Capture the cell that displays the provided text and extract its [X, Y] central coordinate. 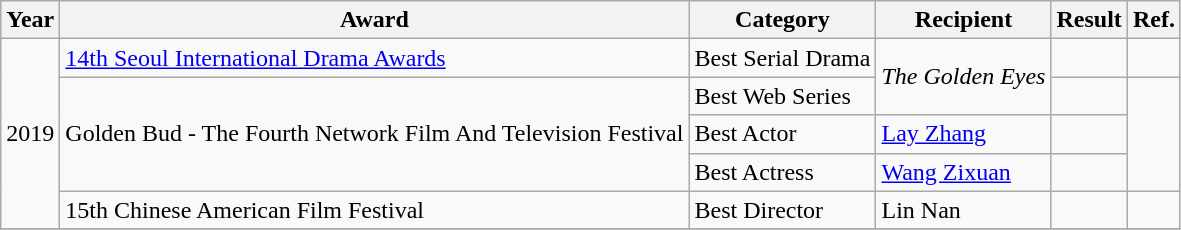
Golden Bud - The Fourth Network Film And Television Festival [374, 134]
Best Actress [782, 172]
Wang Zixuan [964, 172]
Lay Zhang [964, 134]
Award [374, 20]
Lin Nan [964, 210]
Best Serial Drama [782, 58]
Best Web Series [782, 96]
Category [782, 20]
Year [30, 20]
2019 [30, 134]
14th Seoul International Drama Awards [374, 58]
15th Chinese American Film Festival [374, 210]
Result [1089, 20]
Recipient [964, 20]
The Golden Eyes [964, 77]
Ref. [1154, 20]
Best Director [782, 210]
Best Actor [782, 134]
